Extract the (X, Y) coordinate from the center of the cell holding the provided text.  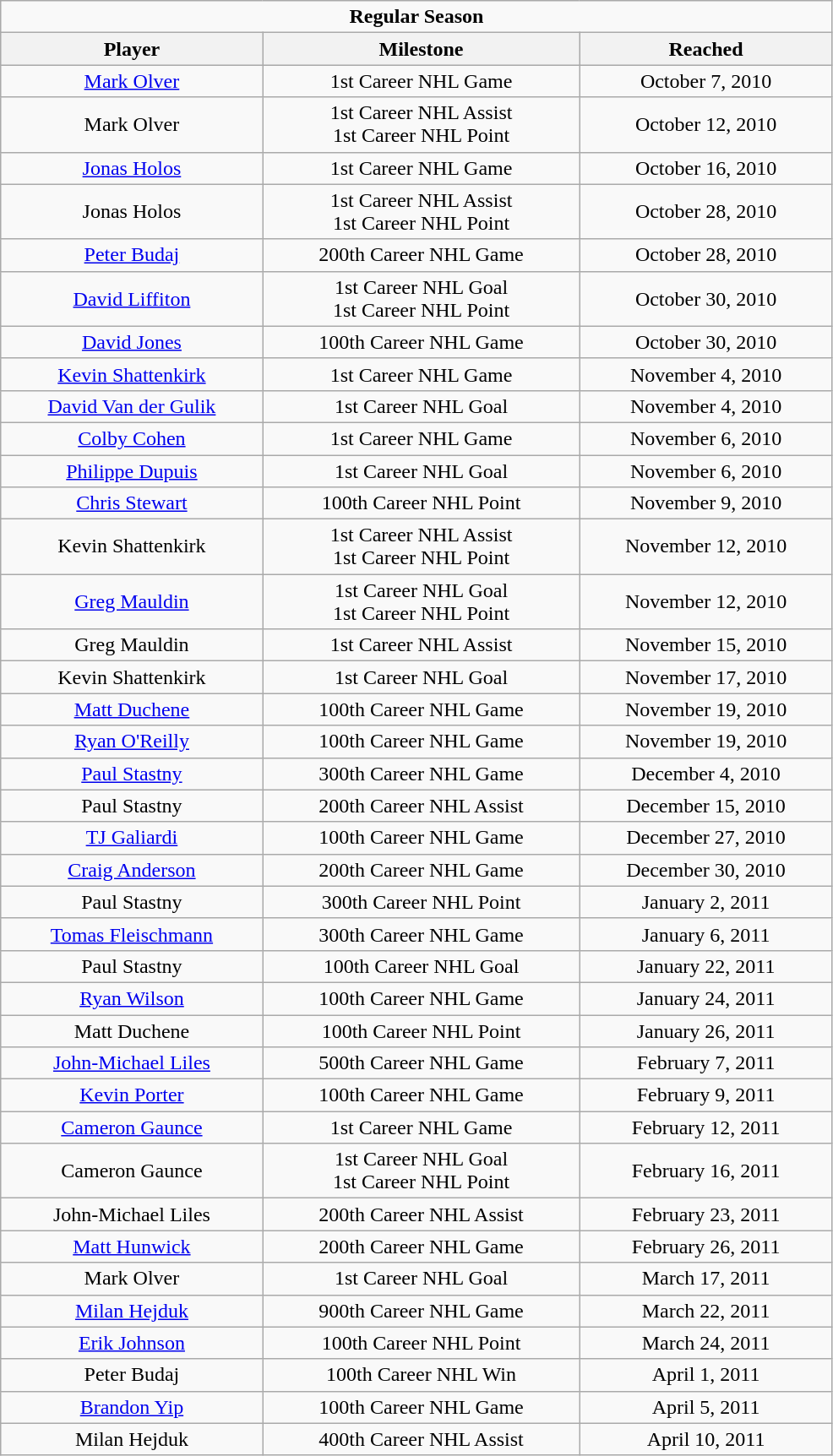
Craig Anderson (132, 870)
Regular Season (416, 17)
October 7, 2010 (706, 81)
Tomas Fleischmann (132, 934)
Player (132, 49)
April 1, 2011 (706, 1375)
February 26, 2011 (706, 1247)
1st Career NHL Assist (421, 645)
Ryan Wilson (132, 998)
December 15, 2010 (706, 806)
January 24, 2011 (706, 998)
500th Career NHL Game (421, 1063)
October 16, 2010 (706, 168)
March 24, 2011 (706, 1343)
February 7, 2011 (706, 1063)
November 17, 2010 (706, 677)
David Liffiton (132, 299)
January 2, 2011 (706, 902)
David Van der Gulik (132, 406)
February 16, 2011 (706, 1171)
January 6, 2011 (706, 934)
David Jones (132, 342)
TJ Galiardi (132, 838)
900th Career NHL Game (421, 1311)
300th Career NHL Point (421, 902)
Kevin Porter (132, 1095)
December 4, 2010 (706, 774)
Reached (706, 49)
100th Career NHL Win (421, 1375)
Milestone (421, 49)
March 22, 2011 (706, 1311)
December 30, 2010 (706, 870)
February 9, 2011 (706, 1095)
Chris Stewart (132, 503)
100th Career NHL Goal (421, 966)
April 5, 2011 (706, 1407)
March 17, 2011 (706, 1279)
February 23, 2011 (706, 1214)
Matt Hunwick (132, 1247)
Colby Cohen (132, 438)
Philippe Dupuis (132, 470)
Erik Johnson (132, 1343)
November 9, 2010 (706, 503)
October 12, 2010 (706, 125)
November 15, 2010 (706, 645)
Brandon Yip (132, 1407)
February 12, 2011 (706, 1127)
January 22, 2011 (706, 966)
Ryan O'Reilly (132, 742)
December 27, 2010 (706, 838)
400th Career NHL Assist (421, 1439)
January 26, 2011 (706, 1031)
April 10, 2011 (706, 1439)
